Find where the given text appears and provide that cell's center as (x, y) coordinate. 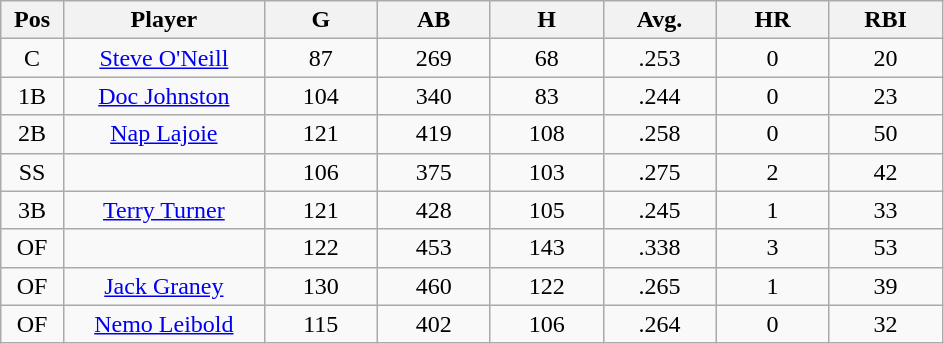
104 (320, 96)
Player (164, 20)
G (320, 20)
103 (546, 172)
33 (886, 210)
RBI (886, 20)
87 (320, 58)
42 (886, 172)
Avg. (660, 20)
.253 (660, 58)
SS (32, 172)
68 (546, 58)
32 (886, 324)
AB (434, 20)
.244 (660, 96)
402 (434, 324)
23 (886, 96)
340 (434, 96)
.338 (660, 248)
.265 (660, 286)
3 (772, 248)
Doc Johnston (164, 96)
105 (546, 210)
3B (32, 210)
H (546, 20)
428 (434, 210)
.245 (660, 210)
.258 (660, 134)
Jack Graney (164, 286)
2B (32, 134)
2 (772, 172)
83 (546, 96)
HR (772, 20)
Terry Turner (164, 210)
Pos (32, 20)
.264 (660, 324)
C (32, 58)
419 (434, 134)
1B (32, 96)
375 (434, 172)
108 (546, 134)
53 (886, 248)
50 (886, 134)
130 (320, 286)
Nemo Leibold (164, 324)
Steve O'Neill (164, 58)
460 (434, 286)
453 (434, 248)
269 (434, 58)
Nap Lajoie (164, 134)
39 (886, 286)
143 (546, 248)
.275 (660, 172)
115 (320, 324)
20 (886, 58)
